Search for the cell housing the specified text and yield its (X, Y) center coordinate. 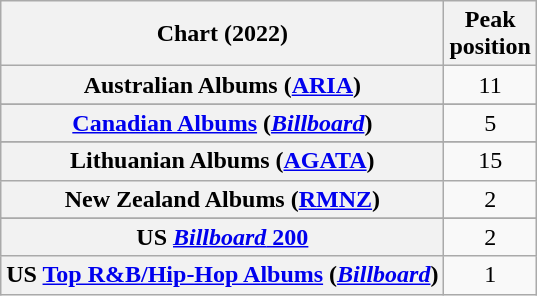
Chart (2022) (222, 34)
US Billboard 200 (222, 237)
11 (490, 85)
New Zealand Albums (RMNZ) (222, 199)
US Top R&B/Hip-Hop Albums (Billboard) (222, 275)
Canadian Albums (Billboard) (222, 123)
15 (490, 161)
Australian Albums (ARIA) (222, 85)
Peakposition (490, 34)
1 (490, 275)
Lithuanian Albums (AGATA) (222, 161)
5 (490, 123)
